Identify which cell holds the provided text, then report its (x, y) central coordinate. 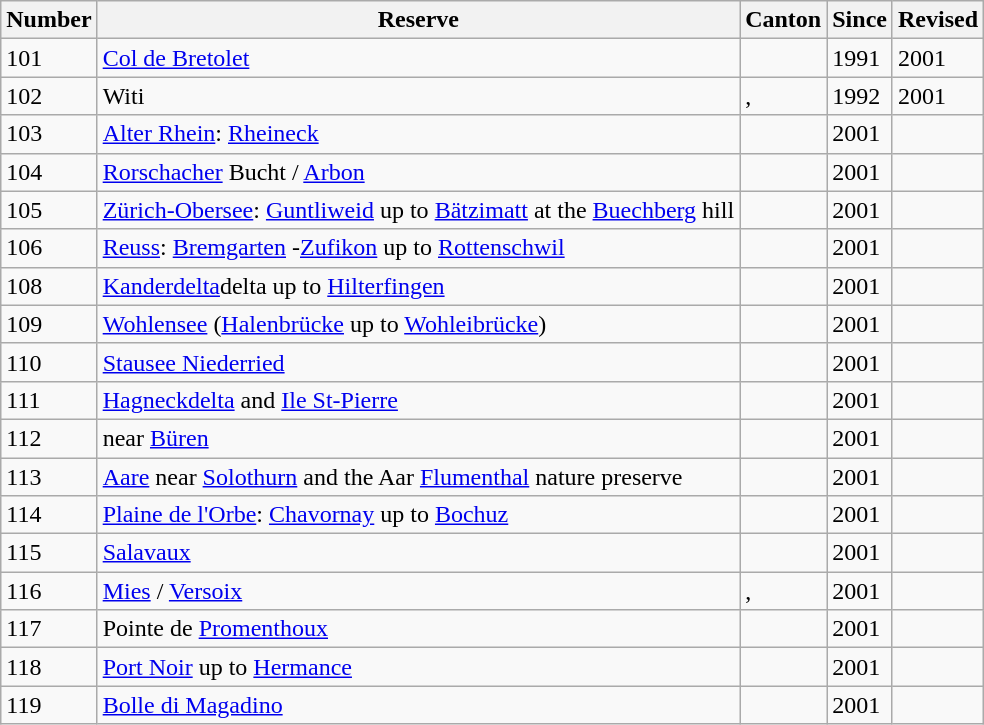
Rorschacher Bucht / Arbon (418, 172)
Kanderdeltadelta up to Hilterfingen (418, 286)
101 (49, 58)
near Büren (418, 438)
Reserve (418, 20)
118 (49, 667)
102 (49, 96)
Since (860, 20)
Stausee Niederried (418, 362)
Aare near Solothurn and the Aar Flumenthal nature preserve (418, 477)
Port Noir up to Hermance (418, 667)
104 (49, 172)
Mies / Versoix (418, 591)
Col de Bretolet (418, 58)
Reuss: Bremgarten -Zufikon up to Rottenschwil (418, 248)
Alter Rhein: Rheineck (418, 134)
106 (49, 248)
Wohlensee (Halenbrücke up to Wohleibrücke) (418, 324)
1991 (860, 58)
Zürich-Obersee: Guntliweid up to Bätzimatt at the Buechberg hill (418, 210)
Pointe de Promenthoux (418, 629)
108 (49, 286)
111 (49, 400)
113 (49, 477)
Witi (418, 96)
1992 (860, 96)
Plaine de l'Orbe: Chavornay up to Bochuz (418, 515)
117 (49, 629)
103 (49, 134)
114 (49, 515)
116 (49, 591)
Revised (938, 20)
112 (49, 438)
Number (49, 20)
Salavaux (418, 553)
119 (49, 705)
110 (49, 362)
Bolle di Magadino (418, 705)
Canton (784, 20)
115 (49, 553)
Hagneckdelta and Ile St-Pierre (418, 400)
105 (49, 210)
109 (49, 324)
